Scan for the cell matching the given text and deliver its [x, y] coordinate at center. 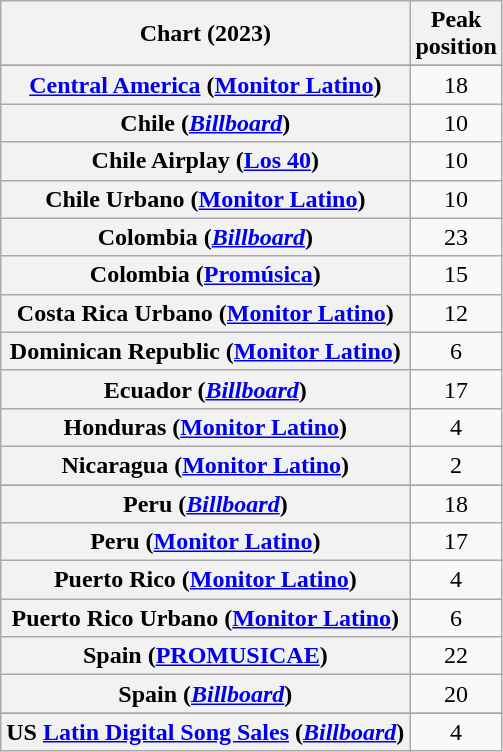
Nicaragua (Monitor Latino) [206, 465]
22 [456, 656]
2 [456, 465]
Peakposition [456, 34]
Puerto Rico (Monitor Latino) [206, 580]
Chile Urbano (Monitor Latino) [206, 199]
US Latin Digital Song Sales (Billboard) [206, 732]
Colombia (Billboard) [206, 237]
12 [456, 313]
Chile Airplay (Los 40) [206, 161]
20 [456, 694]
Chart (2023) [206, 34]
Peru (Billboard) [206, 503]
Dominican Republic (Monitor Latino) [206, 351]
Spain (PROMUSICAE) [206, 656]
Ecuador (Billboard) [206, 389]
23 [456, 237]
Puerto Rico Urbano (Monitor Latino) [206, 618]
15 [456, 275]
Spain (Billboard) [206, 694]
Colombia (Promúsica) [206, 275]
Peru (Monitor Latino) [206, 542]
Central America (Monitor Latino) [206, 85]
Honduras (Monitor Latino) [206, 427]
Costa Rica Urbano (Monitor Latino) [206, 313]
Chile (Billboard) [206, 123]
